Scan for the cell matching the given text and deliver its (X, Y) coordinate at center. 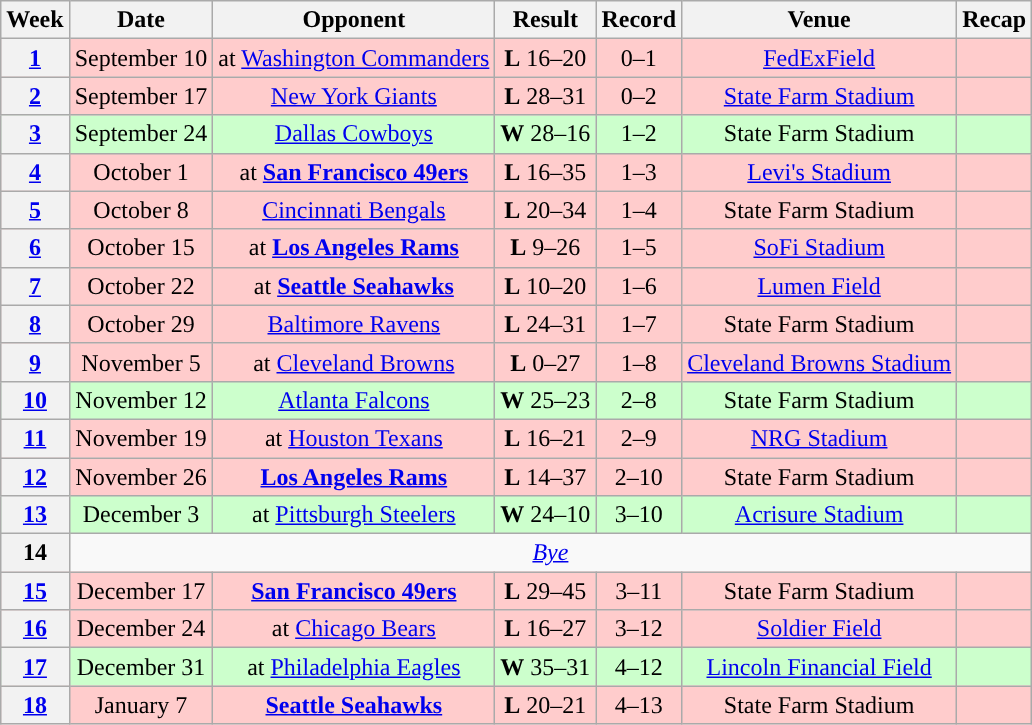
January 7 (141, 705)
December 3 (141, 515)
Cleveland Browns Stadium (820, 362)
Week (35, 20)
September 24 (141, 134)
at Chicago Bears (354, 629)
14 (35, 553)
1–6 (639, 286)
0–2 (639, 96)
W 25–23 (546, 400)
NRG Stadium (820, 438)
Bye (550, 553)
L 28–31 (546, 96)
11 (35, 438)
L 16–20 (546, 58)
November 26 (141, 477)
3–12 (639, 629)
2–10 (639, 477)
Lincoln Financial Field (820, 667)
December 17 (141, 591)
San Francisco 49ers (354, 591)
at Cleveland Browns (354, 362)
Opponent (354, 20)
0–1 (639, 58)
November 5 (141, 362)
October 29 (141, 324)
L 16–21 (546, 438)
3–11 (639, 591)
2–9 (639, 438)
December 31 (141, 667)
December 24 (141, 629)
16 (35, 629)
Soldier Field (820, 629)
L 16–27 (546, 629)
at Washington Commanders (354, 58)
Levi's Stadium (820, 172)
SoFi Stadium (820, 248)
Recap (994, 20)
October 1 (141, 172)
L 14–37 (546, 477)
2 (35, 96)
Seattle Seahawks (354, 705)
12 (35, 477)
Result (546, 20)
13 (35, 515)
Lumen Field (820, 286)
1–2 (639, 134)
5 (35, 210)
FedExField (820, 58)
3 (35, 134)
6 (35, 248)
W 24–10 (546, 515)
7 (35, 286)
Atlanta Falcons (354, 400)
September 17 (141, 96)
3–10 (639, 515)
4 (35, 172)
at Pittsburgh Steelers (354, 515)
4–13 (639, 705)
at Los Angeles Rams (354, 248)
at Philadelphia Eagles (354, 667)
at Houston Texans (354, 438)
2–8 (639, 400)
Dallas Cowboys (354, 134)
W 28–16 (546, 134)
L 16–35 (546, 172)
October 22 (141, 286)
November 19 (141, 438)
10 (35, 400)
L 9–26 (546, 248)
Date (141, 20)
Record (639, 20)
4–12 (639, 667)
L 20–34 (546, 210)
L 10–20 (546, 286)
October 8 (141, 210)
Baltimore Ravens (354, 324)
1–7 (639, 324)
November 12 (141, 400)
1 (35, 58)
18 (35, 705)
New York Giants (354, 96)
Los Angeles Rams (354, 477)
17 (35, 667)
at San Francisco 49ers (354, 172)
Acrisure Stadium (820, 515)
Venue (820, 20)
L 29–45 (546, 591)
September 10 (141, 58)
1–3 (639, 172)
L 20–21 (546, 705)
L 0–27 (546, 362)
W 35–31 (546, 667)
L 24–31 (546, 324)
1–4 (639, 210)
October 15 (141, 248)
1–5 (639, 248)
at Seattle Seahawks (354, 286)
9 (35, 362)
8 (35, 324)
Cincinnati Bengals (354, 210)
15 (35, 591)
1–8 (639, 362)
